Determine the [x, y] coordinate at the center of the cell enclosing the given text.  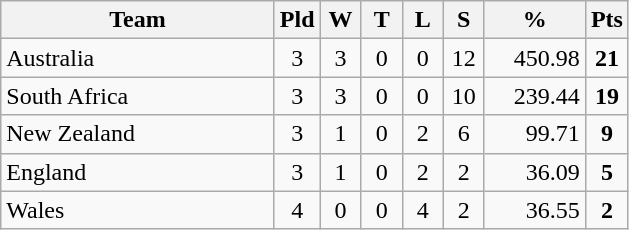
5 [606, 172]
Team [138, 20]
6 [464, 134]
New Zealand [138, 134]
S [464, 20]
239.44 [534, 96]
Wales [138, 210]
36.55 [534, 210]
L [422, 20]
% [534, 20]
England [138, 172]
9 [606, 134]
450.98 [534, 58]
Pld [297, 20]
10 [464, 96]
Pts [606, 20]
99.71 [534, 134]
21 [606, 58]
South Africa [138, 96]
36.09 [534, 172]
W [340, 20]
T [382, 20]
Australia [138, 58]
19 [606, 96]
12 [464, 58]
